Extract the (x, y) coordinate from the center of the cell holding the provided text.  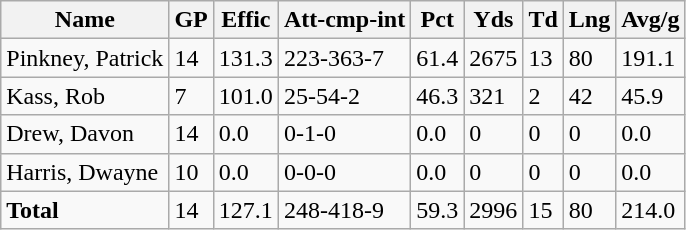
46.3 (438, 96)
Name (85, 20)
191.1 (650, 58)
Pinkney, Patrick (85, 58)
61.4 (438, 58)
Avg/g (650, 20)
Yds (494, 20)
42 (589, 96)
0-0-0 (344, 172)
131.3 (246, 58)
223-363-7 (344, 58)
321 (494, 96)
10 (191, 172)
2 (543, 96)
Lng (589, 20)
59.3 (438, 210)
45.9 (650, 96)
101.0 (246, 96)
Kass, Rob (85, 96)
248-418-9 (344, 210)
7 (191, 96)
2996 (494, 210)
Att-cmp-int (344, 20)
13 (543, 58)
25-54-2 (344, 96)
Td (543, 20)
GP (191, 20)
Effic (246, 20)
Pct (438, 20)
2675 (494, 58)
127.1 (246, 210)
15 (543, 210)
Total (85, 210)
Harris, Dwayne (85, 172)
0-1-0 (344, 134)
214.0 (650, 210)
Drew, Davon (85, 134)
